From the cell containing the given text, extract its center point as (X, Y) coordinate. 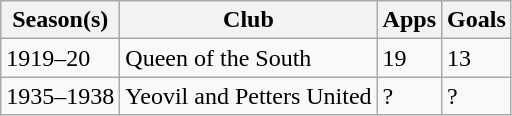
Yeovil and Petters United (248, 96)
Queen of the South (248, 58)
Goals (477, 20)
1919–20 (60, 58)
Club (248, 20)
Season(s) (60, 20)
13 (477, 58)
Apps (409, 20)
19 (409, 58)
1935–1938 (60, 96)
